Identify which cell holds the provided text, then report its [X, Y] central coordinate. 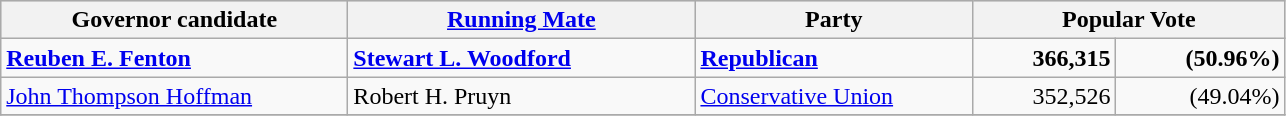
Robert H. Pruyn [522, 96]
(50.96%) [1200, 58]
Governor candidate [174, 20]
366,315 [1044, 58]
Stewart L. Woodford [522, 58]
Reuben E. Fenton [174, 58]
Conservative Union [834, 96]
Running Mate [522, 20]
(49.04%) [1200, 96]
Republican [834, 58]
Popular Vote [1129, 20]
352,526 [1044, 96]
Party [834, 20]
John Thompson Hoffman [174, 96]
